Capture the cell that displays the provided text and extract its [X, Y] central coordinate. 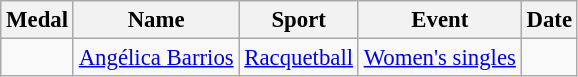
Date [549, 20]
Name [156, 20]
Sport [298, 20]
Medal [38, 20]
Women's singles [440, 58]
Event [440, 20]
Racquetball [298, 58]
Angélica Barrios [156, 58]
